Capture the cell that displays the provided text and extract its (x, y) central coordinate. 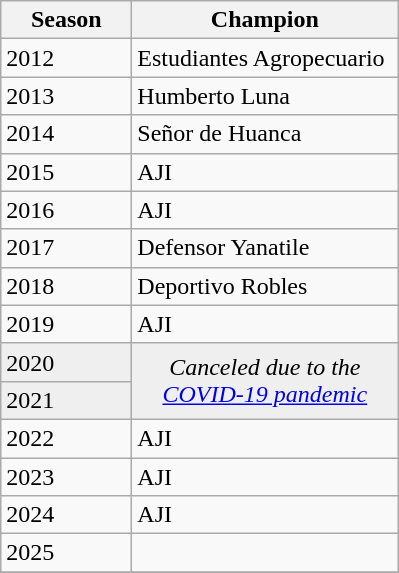
Humberto Luna (265, 96)
Deportivo Robles (265, 286)
2012 (66, 58)
2021 (66, 400)
Canceled due to the COVID-19 pandemic (265, 381)
2025 (66, 553)
2014 (66, 134)
2023 (66, 477)
2018 (66, 286)
2020 (66, 362)
Señor de Huanca (265, 134)
2013 (66, 96)
2024 (66, 515)
Estudiantes Agropecuario (265, 58)
Defensor Yanatile (265, 248)
2019 (66, 324)
2022 (66, 438)
Season (66, 20)
2016 (66, 210)
2015 (66, 172)
Champion (265, 20)
2017 (66, 248)
